Find where the given text appears and provide that cell's center as (X, Y) coordinate. 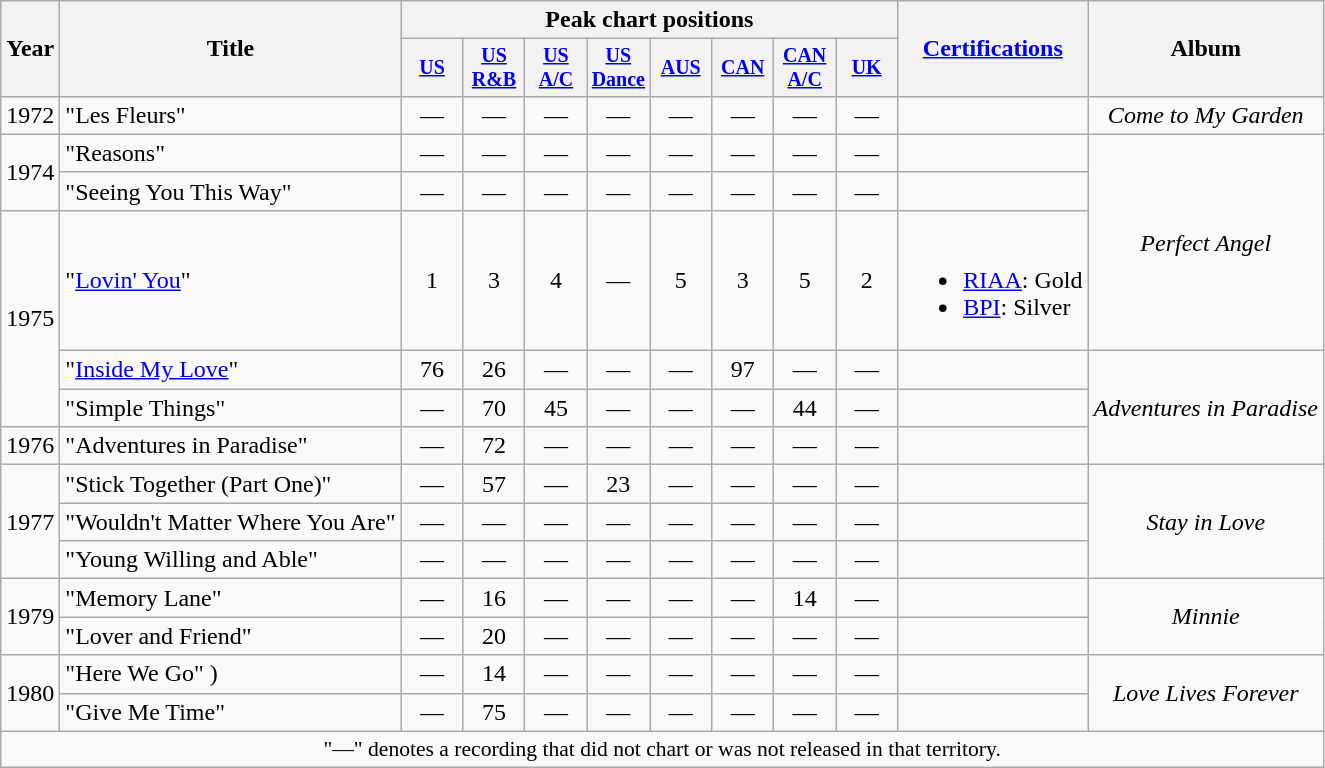
"Lover and Friend" (230, 636)
"Adventures in Paradise" (230, 446)
"—" denotes a recording that did not chart or was not released in that territory. (662, 749)
Perfect Angel (1206, 242)
20 (494, 636)
1974 (30, 172)
26 (494, 370)
Love Lives Forever (1206, 693)
"Wouldn't Matter Where You Are" (230, 522)
1 (432, 280)
"Give Me Time" (230, 712)
Minnie (1206, 617)
Peak chart positions (650, 20)
1979 (30, 617)
23 (618, 484)
Album (1206, 49)
Adventures in Paradise (1206, 408)
1975 (30, 318)
76 (432, 370)
RIAA: GoldBPI: Silver (993, 280)
Come to My Garden (1206, 115)
USDance (618, 68)
70 (494, 408)
4 (556, 280)
"Inside My Love" (230, 370)
72 (494, 446)
US (432, 68)
Title (230, 49)
97 (743, 370)
USA/C (556, 68)
USR&B (494, 68)
"Here We Go" ) (230, 674)
"Les Fleurs" (230, 115)
AUS (681, 68)
Stay in Love (1206, 522)
UK (867, 68)
"Young Willing and Able" (230, 560)
Year (30, 49)
"Stick Together (Part One)" (230, 484)
1980 (30, 693)
CAN A/C (805, 68)
44 (805, 408)
"Memory Lane" (230, 598)
45 (556, 408)
1976 (30, 446)
Certifications (993, 49)
1972 (30, 115)
"Simple Things" (230, 408)
"Lovin' You" (230, 280)
16 (494, 598)
"Reasons" (230, 153)
57 (494, 484)
"Seeing You This Way" (230, 191)
2 (867, 280)
75 (494, 712)
1977 (30, 522)
CAN (743, 68)
